Identify which cell holds the provided text, then report its (x, y) central coordinate. 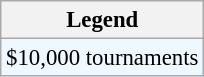
Legend (102, 20)
$10,000 tournaments (102, 58)
